Return (x, y) of the center of cell containing provided text 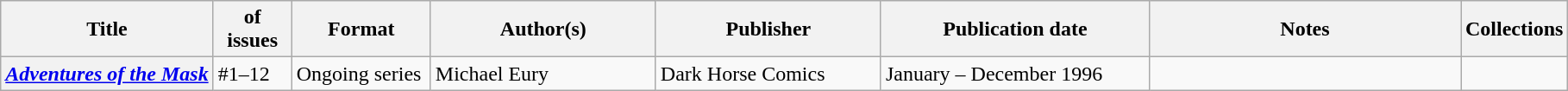
Ongoing series (361, 74)
Publication date (1014, 29)
Format (361, 29)
Dark Horse Comics (768, 74)
Collections (1515, 29)
#1–12 (252, 74)
Title (107, 29)
Author(s) (543, 29)
Publisher (768, 29)
of issues (252, 29)
Notes (1304, 29)
Adventures of the Mask (107, 74)
Michael Eury (543, 74)
January – December 1996 (1014, 74)
